Search for the cell housing the specified text and yield its (X, Y) center coordinate. 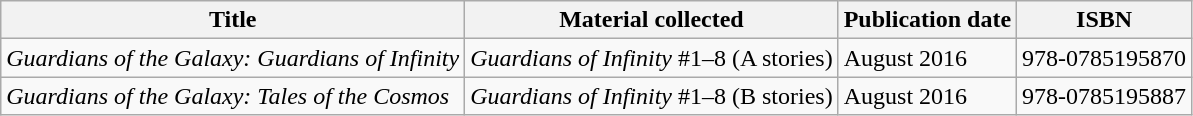
Publication date (927, 20)
Guardians of Infinity #1–8 (A stories) (652, 58)
Material collected (652, 20)
978-0785195870 (1104, 58)
ISBN (1104, 20)
978-0785195887 (1104, 96)
Title (233, 20)
Guardians of Infinity #1–8 (B stories) (652, 96)
Guardians of the Galaxy: Tales of the Cosmos (233, 96)
Guardians of the Galaxy: Guardians of Infinity (233, 58)
